Capture the cell that displays the provided text and extract its [x, y] central coordinate. 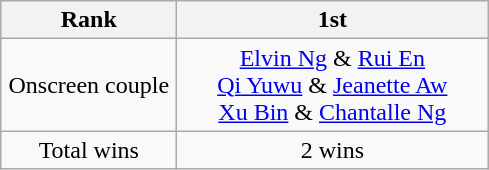
Total wins [89, 150]
1st [332, 20]
2 wins [332, 150]
Elvin Ng & Rui EnQi Yuwu & Jeanette AwXu Bin & Chantalle Ng [332, 85]
Rank [89, 20]
Onscreen couple [89, 85]
